Locate the cell with the specified text and output its (x, y) center coordinate. 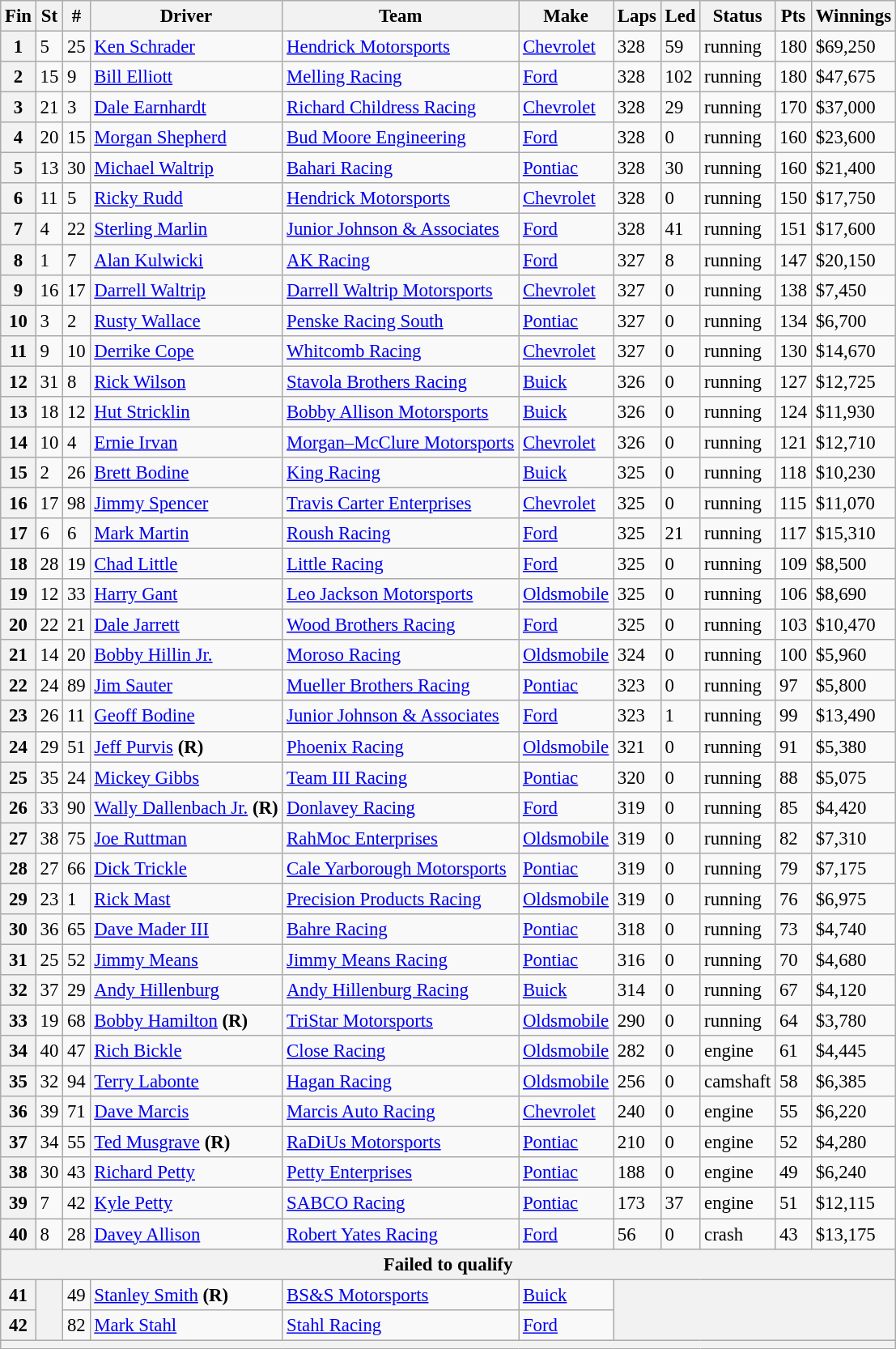
Failed to qualify (448, 1264)
Davey Allison (186, 1234)
Hut Stricklin (186, 412)
$4,120 (853, 990)
Whitcomb Racing (401, 351)
$13,490 (853, 717)
Precision Products Racing (401, 899)
Mark Martin (186, 534)
Terry Labonte (186, 1082)
Stahl Racing (401, 1325)
Led (680, 16)
73 (793, 930)
68 (76, 1021)
$11,070 (853, 503)
103 (793, 625)
Bud Moore Engineering (401, 138)
$13,175 (853, 1234)
$6,240 (853, 1173)
59 (680, 47)
147 (793, 260)
210 (638, 1143)
127 (793, 381)
134 (793, 321)
$6,220 (853, 1112)
Darrell Waltrip Motorsports (401, 290)
$12,115 (853, 1203)
138 (793, 290)
Ernie Irvan (186, 442)
$7,450 (853, 290)
Donlavey Racing (401, 807)
$17,600 (853, 229)
Ken Schrader (186, 47)
Wood Brothers Racing (401, 625)
Kyle Petty (186, 1203)
$4,680 (853, 960)
Chad Little (186, 564)
$5,075 (853, 777)
$6,385 (853, 1082)
88 (793, 777)
150 (793, 198)
$5,800 (853, 686)
Close Racing (401, 1051)
71 (76, 1112)
Jimmy Means Racing (401, 960)
Roush Racing (401, 534)
Andy Hillenburg (186, 990)
$6,700 (853, 321)
TriStar Motorsports (401, 1021)
$8,690 (853, 594)
$69,250 (853, 47)
188 (638, 1173)
Ted Musgrave (R) (186, 1143)
76 (793, 899)
Stavola Brothers Racing (401, 381)
Rick Mast (186, 899)
$14,670 (853, 351)
$4,420 (853, 807)
Andy Hillenburg Racing (401, 990)
AK Racing (401, 260)
$15,310 (853, 534)
Dave Marcis (186, 1112)
Jim Sauter (186, 686)
89 (76, 686)
99 (793, 717)
Melling Racing (401, 77)
Rusty Wallace (186, 321)
115 (793, 503)
Richard Childress Racing (401, 108)
Bobby Hamilton (R) (186, 1021)
Petty Enterprises (401, 1173)
RaDiUs Motorsports (401, 1143)
Bill Elliott (186, 77)
Jimmy Spencer (186, 503)
$4,740 (853, 930)
64 (793, 1021)
Driver (186, 16)
121 (793, 442)
Winnings (853, 16)
Sterling Marlin (186, 229)
$4,280 (853, 1143)
75 (76, 838)
Little Racing (401, 564)
321 (638, 747)
106 (793, 594)
$20,150 (853, 260)
Rick Wilson (186, 381)
290 (638, 1021)
79 (793, 869)
Morgan Shepherd (186, 138)
Dale Earnhardt (186, 108)
67 (793, 990)
Jimmy Means (186, 960)
256 (638, 1082)
$6,975 (853, 899)
90 (76, 807)
Status (738, 16)
318 (638, 930)
316 (638, 960)
314 (638, 990)
Travis Carter Enterprises (401, 503)
Pts (793, 16)
61 (793, 1051)
Michael Waltrip (186, 168)
94 (76, 1082)
Make (567, 16)
151 (793, 229)
Mueller Brothers Racing (401, 686)
324 (638, 655)
Cale Yarborough Motorsports (401, 869)
$3,780 (853, 1021)
47 (76, 1051)
Team (401, 16)
$12,725 (853, 381)
Laps (638, 16)
170 (793, 108)
BS&S Motorsports (401, 1295)
$10,230 (853, 473)
Dick Trickle (186, 869)
Morgan–McClure Motorsports (401, 442)
$7,310 (853, 838)
$5,960 (853, 655)
Richard Petty (186, 1173)
$4,445 (853, 1051)
Penske Racing South (401, 321)
camshaft (738, 1082)
Jeff Purvis (R) (186, 747)
Rich Bickle (186, 1051)
$47,675 (853, 77)
102 (680, 77)
King Racing (401, 473)
Dave Mader III (186, 930)
Stanley Smith (R) (186, 1295)
Mickey Gibbs (186, 777)
Bobby Allison Motorsports (401, 412)
100 (793, 655)
Brett Bodine (186, 473)
240 (638, 1112)
Bahre Racing (401, 930)
118 (793, 473)
Dale Jarrett (186, 625)
RahMoc Enterprises (401, 838)
Marcis Auto Racing (401, 1112)
Mark Stahl (186, 1325)
98 (76, 503)
$8,500 (853, 564)
97 (793, 686)
# (76, 16)
Alan Kulwicki (186, 260)
$12,710 (853, 442)
91 (793, 747)
Geoff Bodine (186, 717)
$11,930 (853, 412)
St (49, 16)
Moroso Racing (401, 655)
Hagan Racing (401, 1082)
109 (793, 564)
$5,380 (853, 747)
$37,000 (853, 108)
Ricky Rudd (186, 198)
$17,750 (853, 198)
$23,600 (853, 138)
Wally Dallenbach Jr. (R) (186, 807)
173 (638, 1203)
Darrell Waltrip (186, 290)
70 (793, 960)
124 (793, 412)
SABCO Racing (401, 1203)
320 (638, 777)
Joe Ruttman (186, 838)
Phoenix Racing (401, 747)
Team III Racing (401, 777)
130 (793, 351)
$21,400 (853, 168)
Derrike Cope (186, 351)
Robert Yates Racing (401, 1234)
Bahari Racing (401, 168)
Bobby Hillin Jr. (186, 655)
Leo Jackson Motorsports (401, 594)
Fin (19, 16)
56 (638, 1234)
crash (738, 1234)
$10,470 (853, 625)
$7,175 (853, 869)
58 (793, 1082)
65 (76, 930)
282 (638, 1051)
117 (793, 534)
Harry Gant (186, 594)
85 (793, 807)
66 (76, 869)
